For the text-containing cell, return its midpoint in [x, y] coordinate format. 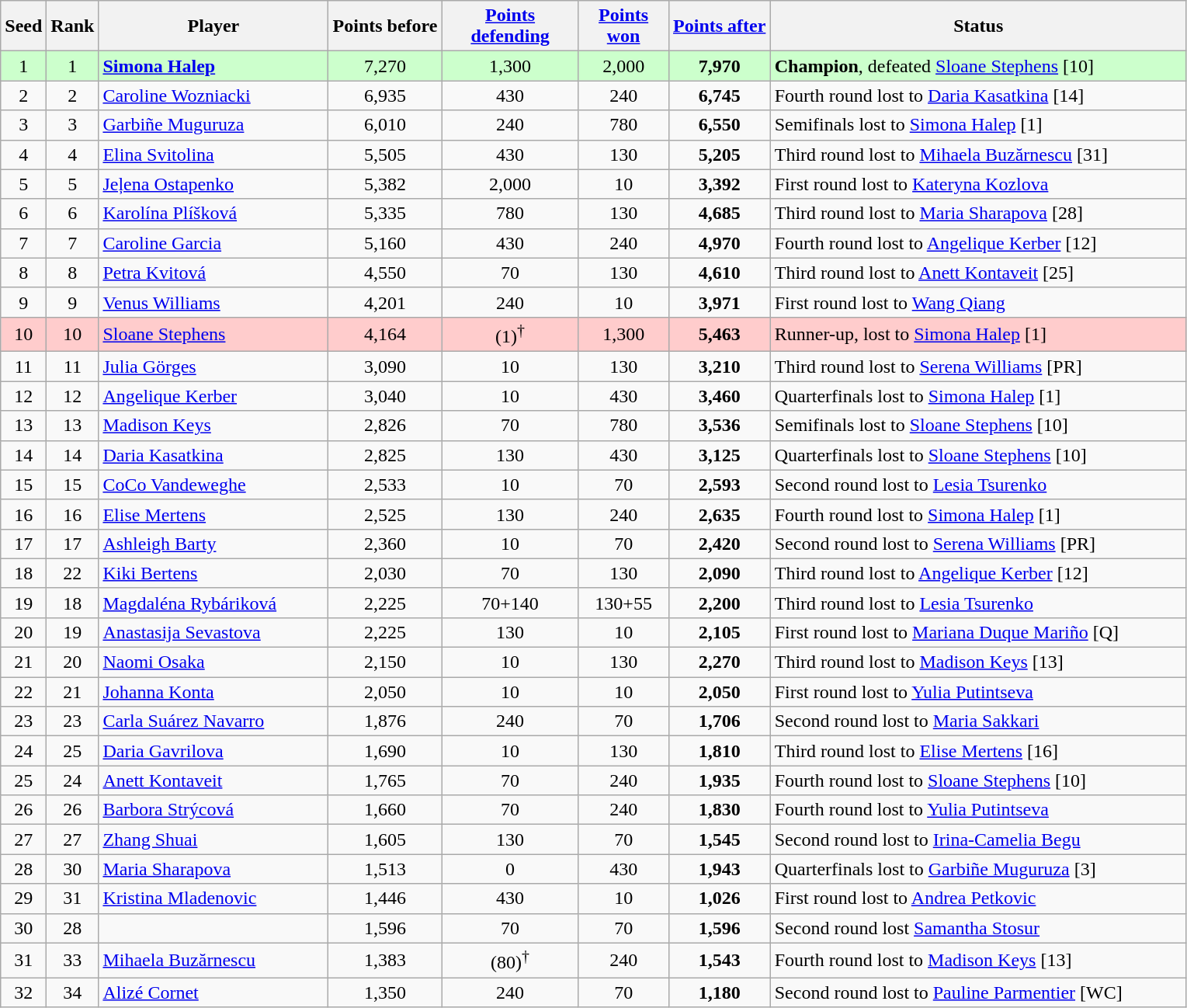
Third round lost to Lesia Tsurenko [978, 603]
2,150 [385, 662]
Third round lost to Elise Mertens [16] [978, 751]
Elina Svitolina [213, 155]
2,420 [719, 544]
Naomi Osaka [213, 662]
29 [23, 899]
Caroline Wozniacki [213, 96]
Anastasija Sevastova [213, 632]
Elise Mertens [213, 514]
2,533 [385, 485]
Second round lost to Serena Williams [PR] [978, 544]
Kiki Bertens [213, 573]
7,970 [719, 66]
Points before [385, 26]
7,270 [385, 66]
2,525 [385, 514]
Barbora Strýcová [213, 810]
Second round lost to Irina-Camelia Begu [978, 839]
1,765 [385, 780]
2,635 [719, 514]
6,935 [385, 96]
3,392 [719, 184]
1,180 [719, 992]
Second round lost to Lesia Tsurenko [978, 485]
2,105 [719, 632]
1,545 [719, 839]
Daria Gavrilova [213, 751]
2,030 [385, 573]
Points won [623, 26]
Third round lost to Madison Keys [13] [978, 662]
33 [73, 960]
5,463 [719, 334]
130+55 [623, 603]
Quarterfinals lost to Simona Halep [1] [978, 396]
2,090 [719, 573]
3,971 [719, 302]
1,876 [385, 721]
1,830 [719, 810]
6,745 [719, 96]
2,270 [719, 662]
Maria Sharapova [213, 869]
Champion, defeated Sloane Stephens [10] [978, 66]
Seed [23, 26]
Points defending [510, 26]
(80)† [510, 960]
Mihaela Buzărnescu [213, 960]
Runner-up, lost to Simona Halep [1] [978, 334]
Semifinals lost to Sloane Stephens [10] [978, 426]
5,505 [385, 155]
Venus Williams [213, 302]
Simona Halep [213, 66]
Sloane Stephens [213, 334]
5,160 [385, 243]
1,660 [385, 810]
1,690 [385, 751]
Fourth round lost to Angelique Kerber [12] [978, 243]
5,335 [385, 214]
2,360 [385, 544]
Second round lost Samantha Stosur [978, 928]
1,543 [719, 960]
1,810 [719, 751]
Angelique Kerber [213, 396]
0 [510, 869]
4,201 [385, 302]
Alizé Cornet [213, 992]
32 [23, 992]
4,550 [385, 273]
Third round lost to Mihaela Buzărnescu [31] [978, 155]
Caroline Garcia [213, 243]
Fourth round lost to Simona Halep [1] [978, 514]
First round lost to Andrea Petkovic [978, 899]
Jeļena Ostapenko [213, 184]
1,350 [385, 992]
3,210 [719, 367]
Third round lost to Serena Williams [PR] [978, 367]
1,943 [719, 869]
4,970 [719, 243]
3,090 [385, 367]
Garbiñe Muguruza [213, 125]
3,536 [719, 426]
Rank [73, 26]
Zhang Shuai [213, 839]
Kristina Mladenovic [213, 899]
First round lost to Mariana Duque Mariño [Q] [978, 632]
1,605 [385, 839]
Petra Kvitová [213, 273]
4,685 [719, 214]
1,383 [385, 960]
Points after [719, 26]
Julia Görges [213, 367]
First round lost to Yulia Putintseva [978, 692]
Karolína Plíšková [213, 214]
4,164 [385, 334]
2,593 [719, 485]
6,550 [719, 125]
Carla Suárez Navarro [213, 721]
Ashleigh Barty [213, 544]
2,200 [719, 603]
Fourth round lost to Madison Keys [13] [978, 960]
Magdaléna Rybáriková [213, 603]
Player [213, 26]
Madison Keys [213, 426]
Second round lost to Maria Sakkari [978, 721]
Quarterfinals lost to Sloane Stephens [10] [978, 455]
Third round lost to Maria Sharapova [28] [978, 214]
Fourth round lost to Yulia Putintseva [978, 810]
Second round lost to Pauline Parmentier [WC] [978, 992]
First round lost to Wang Qiang [978, 302]
1,706 [719, 721]
Status [978, 26]
Johanna Konta [213, 692]
2,825 [385, 455]
Third round lost to Anett Kontaveit [25] [978, 273]
1,026 [719, 899]
6,010 [385, 125]
Quarterfinals lost to Garbiñe Muguruza [3] [978, 869]
1,446 [385, 899]
70+140 [510, 603]
Fourth round lost to Daria Kasatkina [14] [978, 96]
CoCo Vandeweghe [213, 485]
Third round lost to Angelique Kerber [12] [978, 573]
1,935 [719, 780]
First round lost to Kateryna Kozlova [978, 184]
4,610 [719, 273]
3,125 [719, 455]
Fourth round lost to Sloane Stephens [10] [978, 780]
1,513 [385, 869]
Semifinals lost to Simona Halep [1] [978, 125]
Daria Kasatkina [213, 455]
3,040 [385, 396]
5,205 [719, 155]
34 [73, 992]
(1)† [510, 334]
3,460 [719, 396]
5,382 [385, 184]
Anett Kontaveit [213, 780]
2,826 [385, 426]
